Locate the cell with the specified text and output its [x, y] center coordinate. 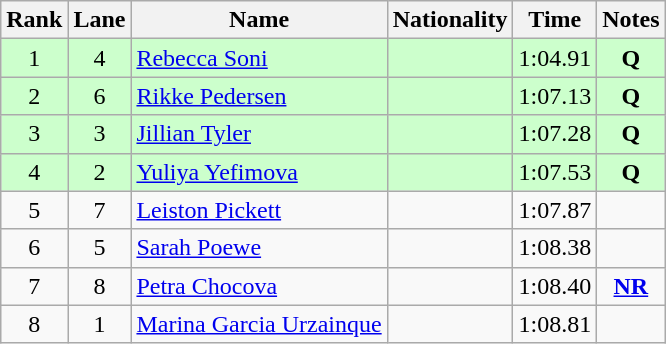
Rikke Pedersen [259, 96]
1:08.40 [555, 286]
1:07.28 [555, 134]
Leiston Pickett [259, 210]
1:08.81 [555, 324]
Marina Garcia Urzainque [259, 324]
Lane [100, 20]
Rank [34, 20]
1:08.38 [555, 248]
1:07.13 [555, 96]
Rebecca Soni [259, 58]
Nationality [450, 20]
Yuliya Yefimova [259, 172]
Notes [631, 20]
NR [631, 286]
Time [555, 20]
Name [259, 20]
Petra Chocova [259, 286]
Jillian Tyler [259, 134]
1:07.53 [555, 172]
1:07.87 [555, 210]
Sarah Poewe [259, 248]
1:04.91 [555, 58]
